Return (x, y) of the center of cell containing provided text 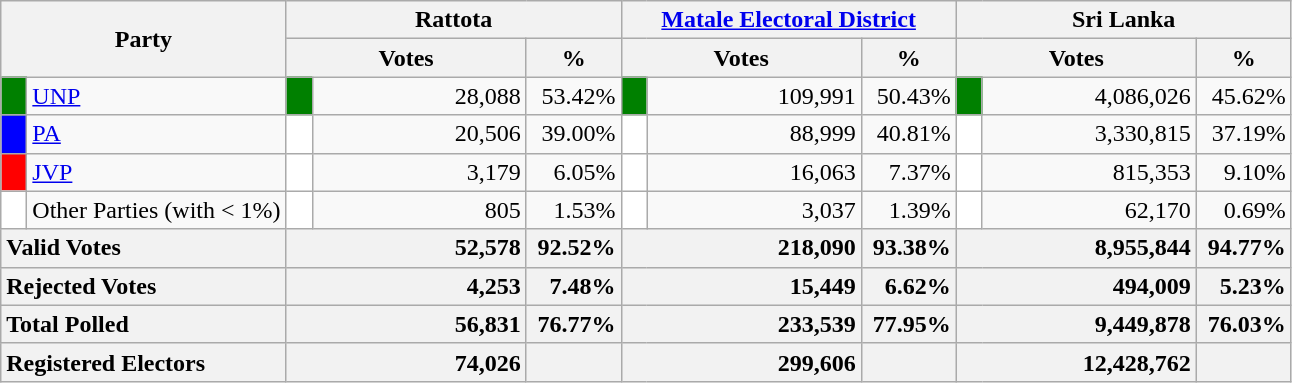
Party (144, 39)
12,428,762 (1076, 362)
109,991 (754, 96)
Rattota (454, 20)
3,330,815 (1089, 134)
9.10% (1244, 172)
37.19% (1244, 134)
74,026 (406, 362)
77.95% (908, 324)
Total Polled (144, 324)
76.03% (1244, 324)
92.52% (574, 248)
Sri Lanka (1124, 20)
Rejected Votes (144, 286)
53.42% (574, 96)
0.69% (1244, 210)
4,253 (406, 286)
56,831 (406, 324)
Other Parties (with < 1%) (156, 210)
UNP (156, 96)
5.23% (1244, 286)
7.37% (908, 172)
7.48% (574, 286)
Valid Votes (144, 248)
4,086,026 (1089, 96)
88,999 (754, 134)
15,449 (741, 286)
16,063 (754, 172)
Matale Electoral District (788, 20)
52,578 (406, 248)
76.77% (574, 324)
Registered Electors (144, 362)
93.38% (908, 248)
8,955,844 (1076, 248)
3,179 (419, 172)
94.77% (1244, 248)
20,506 (419, 134)
1.53% (574, 210)
PA (156, 134)
815,353 (1089, 172)
805 (419, 210)
218,090 (741, 248)
50.43% (908, 96)
1.39% (908, 210)
299,606 (741, 362)
40.81% (908, 134)
28,088 (419, 96)
9,449,878 (1076, 324)
45.62% (1244, 96)
6.05% (574, 172)
62,170 (1089, 210)
494,009 (1076, 286)
233,539 (741, 324)
6.62% (908, 286)
3,037 (754, 210)
JVP (156, 172)
39.00% (574, 134)
